Capture the cell that displays the provided text and extract its (x, y) central coordinate. 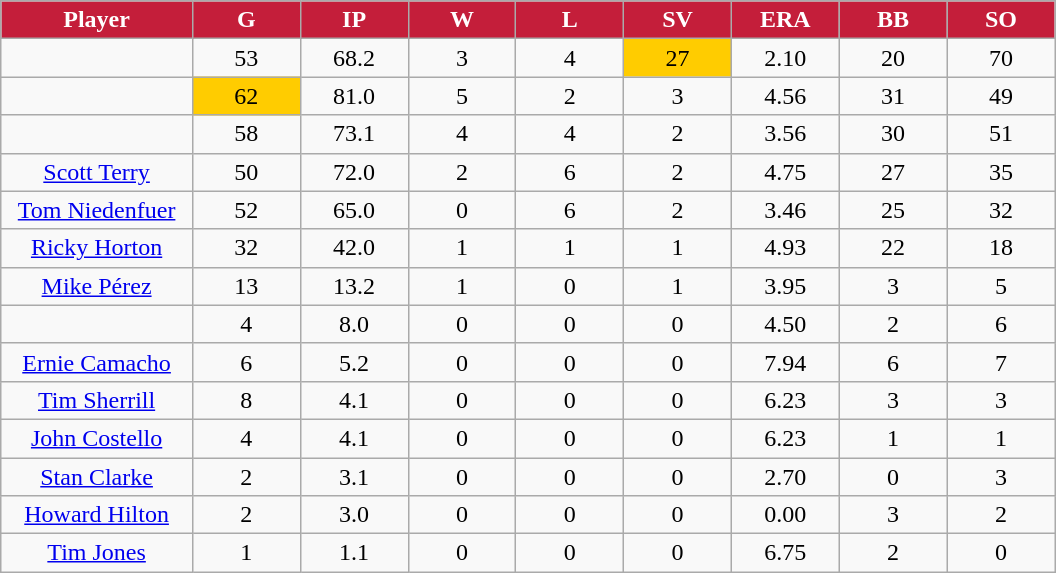
7 (1001, 362)
4.93 (785, 248)
13.2 (354, 286)
53 (246, 58)
51 (1001, 134)
3.46 (785, 210)
4.56 (785, 96)
58 (246, 134)
18 (1001, 248)
22 (893, 248)
25 (893, 210)
W (462, 20)
73.1 (354, 134)
Stan Clarke (97, 477)
2.10 (785, 58)
8 (246, 400)
68.2 (354, 58)
42.0 (354, 248)
6.75 (785, 553)
0.00 (785, 515)
49 (1001, 96)
ERA (785, 20)
4.50 (785, 324)
72.0 (354, 172)
30 (893, 134)
5.2 (354, 362)
35 (1001, 172)
70 (1001, 58)
Ricky Horton (97, 248)
4.75 (785, 172)
20 (893, 58)
2.70 (785, 477)
Tim Sherrill (97, 400)
John Costello (97, 438)
BB (893, 20)
G (246, 20)
Scott Terry (97, 172)
52 (246, 210)
1.1 (354, 553)
3.56 (785, 134)
50 (246, 172)
Mike Pérez (97, 286)
62 (246, 96)
Ernie Camacho (97, 362)
13 (246, 286)
SV (678, 20)
L (570, 20)
3.0 (354, 515)
81.0 (354, 96)
Tim Jones (97, 553)
Tom Niedenfuer (97, 210)
8.0 (354, 324)
7.94 (785, 362)
IP (354, 20)
Howard Hilton (97, 515)
3.95 (785, 286)
31 (893, 96)
Player (97, 20)
3.1 (354, 477)
65.0 (354, 210)
SO (1001, 20)
